Pinpoint the cell where the given text exists, returning its (x, y) midpoint coordinate. 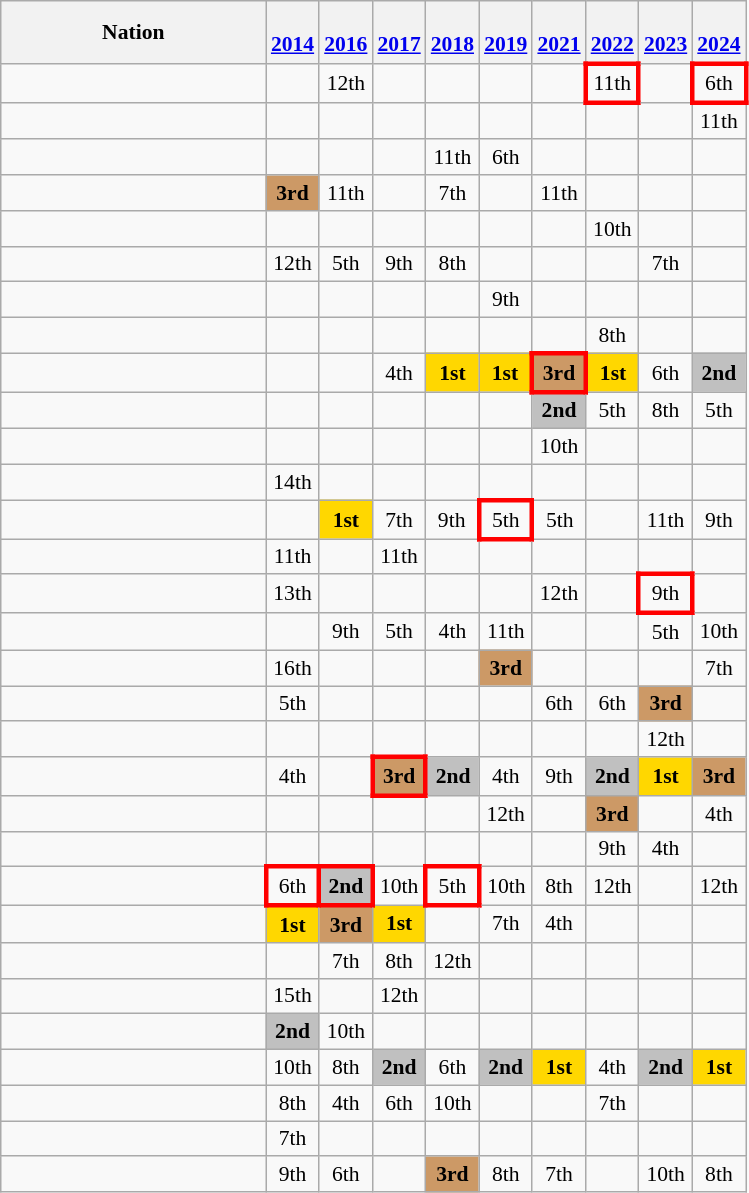
2019 (506, 32)
2022 (612, 32)
Nation (134, 32)
16th (292, 668)
2023 (666, 32)
2017 (398, 32)
14th (292, 483)
2024 (718, 32)
2021 (558, 32)
2018 (452, 32)
2016 (346, 32)
13th (292, 594)
2014 (292, 32)
15th (292, 996)
